Pinpoint the cell where the given text exists, returning its (x, y) midpoint coordinate. 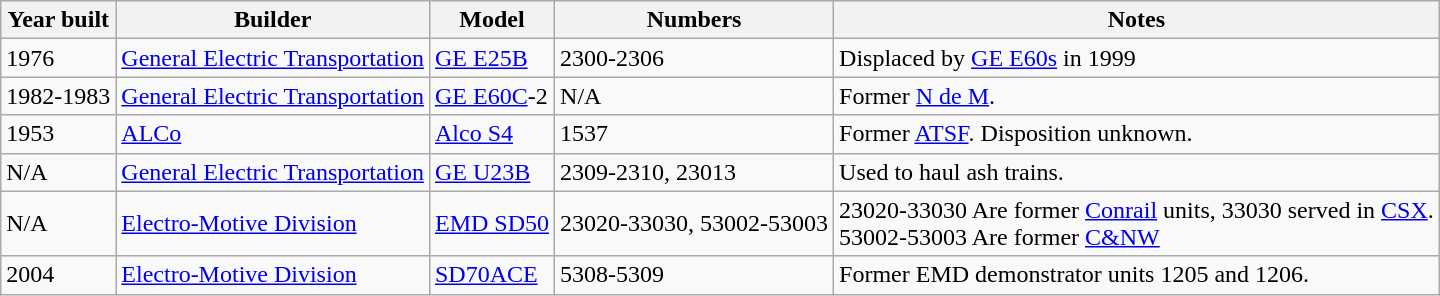
Former EMD demonstrator units 1205 and 1206. (1137, 275)
Builder (273, 20)
Model (492, 20)
1976 (58, 58)
GE U23B (492, 172)
ALCo (273, 134)
2309-2310, 23013 (694, 172)
SD70ACE (492, 275)
1982-1983 (58, 96)
Former N de M. (1137, 96)
5308-5309 (694, 275)
23020-33030, 53002-53003 (694, 224)
23020-33030 Are former Conrail units, 33030 served in CSX.53002-53003 Are former C&NW (1137, 224)
EMD SD50 (492, 224)
Former ATSF. Disposition unknown. (1137, 134)
1953 (58, 134)
1537 (694, 134)
Alco S4 (492, 134)
GE E60C-2 (492, 96)
Numbers (694, 20)
2300-2306 (694, 58)
Used to haul ash trains. (1137, 172)
GE E25B (492, 58)
Year built (58, 20)
2004 (58, 275)
Displaced by GE E60s in 1999 (1137, 58)
Notes (1137, 20)
